Return [x, y] of the center of cell containing provided text 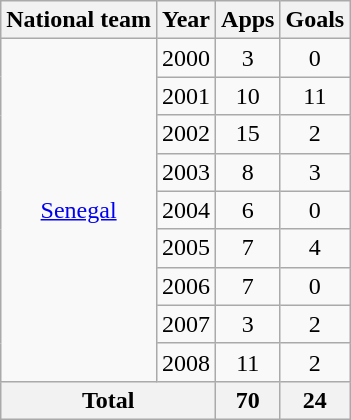
Goals [315, 20]
2000 [186, 58]
10 [248, 96]
2003 [186, 172]
Senegal [79, 210]
70 [248, 400]
24 [315, 400]
2006 [186, 286]
Apps [248, 20]
15 [248, 134]
Total [108, 400]
8 [248, 172]
6 [248, 210]
Year [186, 20]
2007 [186, 324]
2008 [186, 362]
2001 [186, 96]
National team [79, 20]
2002 [186, 134]
4 [315, 248]
2004 [186, 210]
2005 [186, 248]
